Return (X, Y) of the center of cell containing provided text 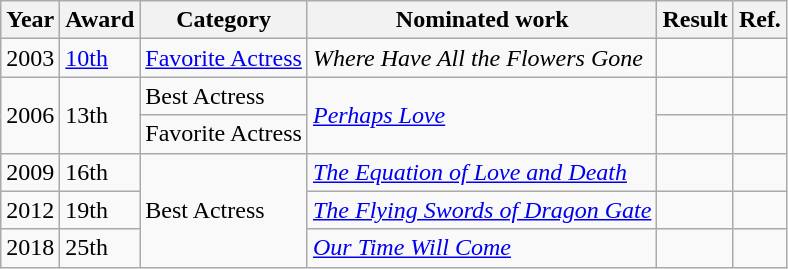
The Flying Swords of Dragon Gate (482, 210)
2003 (30, 58)
Result (695, 20)
2018 (30, 248)
16th (100, 172)
Nominated work (482, 20)
19th (100, 210)
2006 (30, 115)
Award (100, 20)
Perhaps Love (482, 115)
Our Time Will Come (482, 248)
Category (224, 20)
2012 (30, 210)
25th (100, 248)
13th (100, 115)
2009 (30, 172)
The Equation of Love and Death (482, 172)
Where Have All the Flowers Gone (482, 58)
Ref. (760, 20)
10th (100, 58)
Year (30, 20)
